Find where the given text appears and provide that cell's center as (X, Y) coordinate. 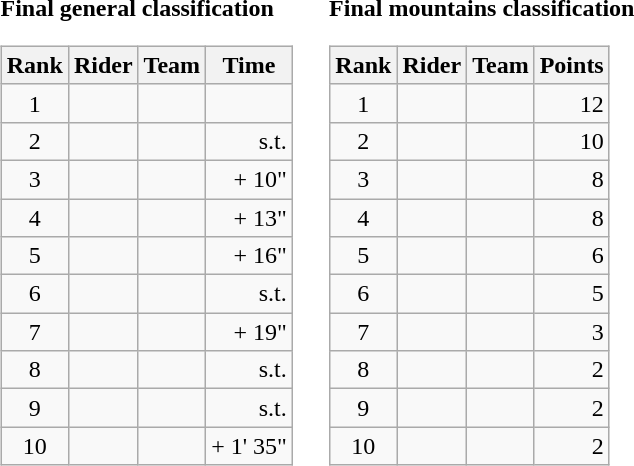
+ 19" (250, 332)
+ 10" (250, 179)
Time (250, 65)
12 (572, 103)
+ 16" (250, 256)
Points (572, 65)
+ 1' 35" (250, 446)
+ 13" (250, 217)
